From the cell containing the given text, extract its center point as (X, Y) coordinate. 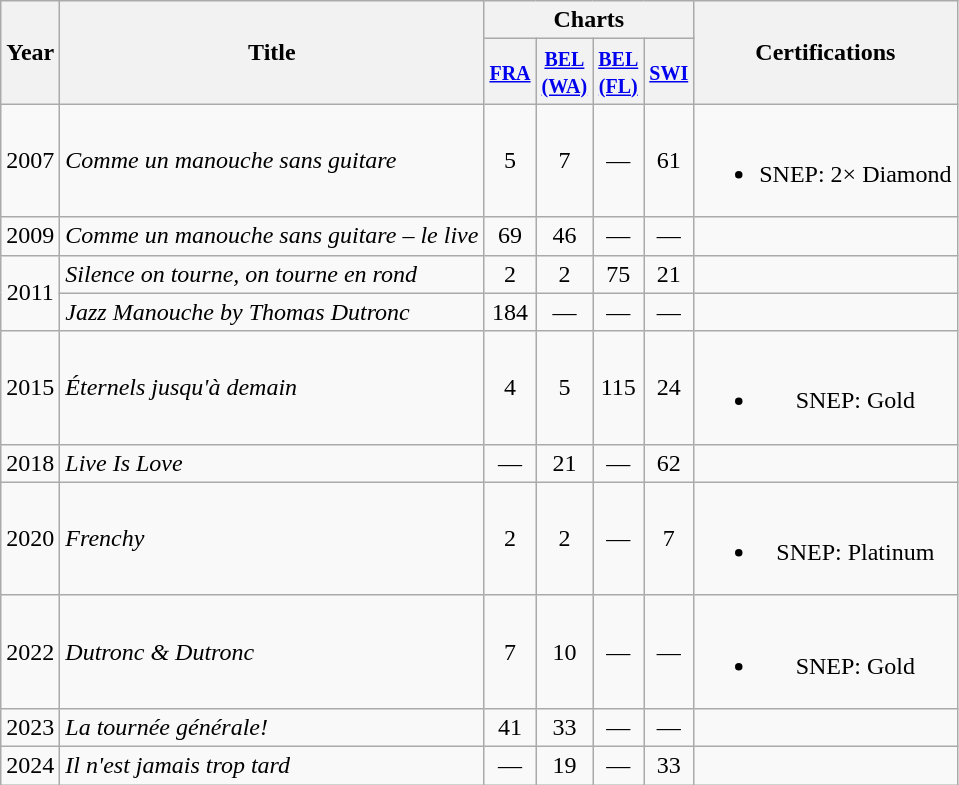
69 (510, 236)
24 (669, 388)
2024 (30, 765)
2015 (30, 388)
Title (272, 52)
La tournée générale! (272, 727)
Il n'est jamais trop tard (272, 765)
Dutronc & Dutronc (272, 652)
BEL(FL) (618, 72)
2022 (30, 652)
2007 (30, 160)
Silence on tourne, on tourne en rond (272, 274)
Live Is Love (272, 463)
Comme un manouche sans guitare (272, 160)
SNEP: Platinum (826, 538)
2011 (30, 293)
19 (564, 765)
SNEP: 2× Diamond (826, 160)
Charts (589, 20)
2009 (30, 236)
41 (510, 727)
46 (564, 236)
184 (510, 312)
2018 (30, 463)
Jazz Manouche by Thomas Dutronc (272, 312)
75 (618, 274)
SWI (669, 72)
2023 (30, 727)
115 (618, 388)
Éternels jusqu'à demain (272, 388)
62 (669, 463)
2020 (30, 538)
4 (510, 388)
FRA (510, 72)
10 (564, 652)
Certifications (826, 52)
Comme un manouche sans guitare – le live (272, 236)
Year (30, 52)
Frenchy (272, 538)
61 (669, 160)
BEL(WA) (564, 72)
